Return [X, Y] of the center of cell containing provided text 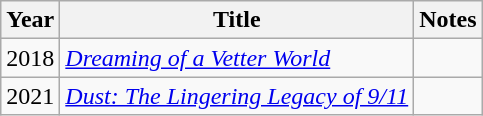
Year [30, 20]
Dust: The Lingering Legacy of 9/11 [237, 96]
Dreaming of a Vetter World [237, 58]
Title [237, 20]
2021 [30, 96]
Notes [448, 20]
2018 [30, 58]
